From the cell containing the given text, extract its center point as (x, y) coordinate. 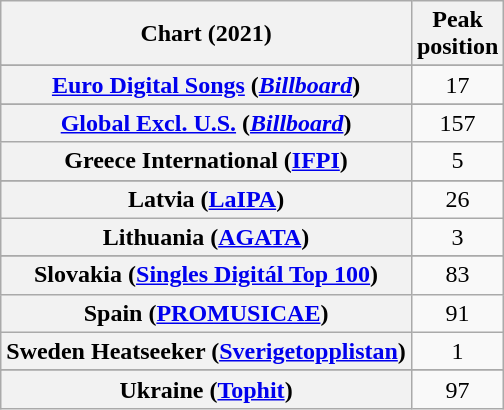
Slovakia (Singles Digitál Top 100) (206, 275)
Chart (2021) (206, 34)
5 (457, 161)
Peakposition (457, 34)
91 (457, 313)
1 (457, 351)
Latvia (LaIPA) (206, 199)
157 (457, 123)
97 (457, 389)
26 (457, 199)
3 (457, 237)
Global Excl. U.S. (Billboard) (206, 123)
Greece International (IFPI) (206, 161)
17 (457, 85)
Ukraine (Tophit) (206, 389)
Euro Digital Songs (Billboard) (206, 85)
83 (457, 275)
Sweden Heatseeker (Sverigetopplistan) (206, 351)
Lithuania (AGATA) (206, 237)
Spain (PROMUSICAE) (206, 313)
